Return the [X, Y] coordinate for the center point of the cell that contains the specified text.  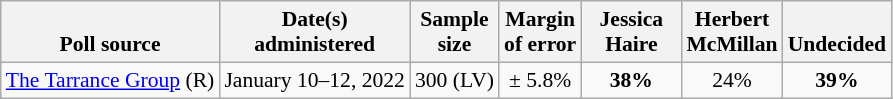
Samplesize [454, 32]
± 5.8% [540, 80]
300 (LV) [454, 80]
January 10–12, 2022 [314, 80]
Poll source [110, 32]
HerbertMcMillan [732, 32]
Marginof error [540, 32]
The Tarrance Group (R) [110, 80]
Undecided [837, 32]
24% [732, 80]
39% [837, 80]
JessicaHaire [631, 32]
38% [631, 80]
Date(s)administered [314, 32]
